Provide the (x, y) coordinate of the cell's center where the given text is located.  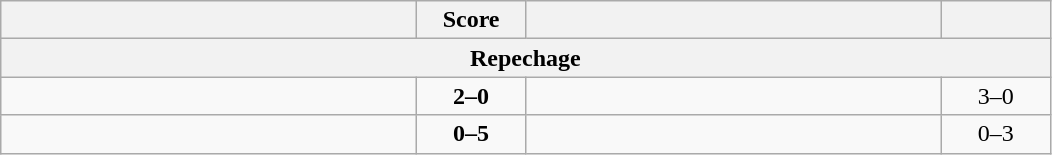
Score (472, 20)
0–5 (472, 134)
Repechage (526, 58)
2–0 (472, 96)
0–3 (996, 134)
3–0 (996, 96)
